Locate the cell with the specified text and output its (X, Y) center coordinate. 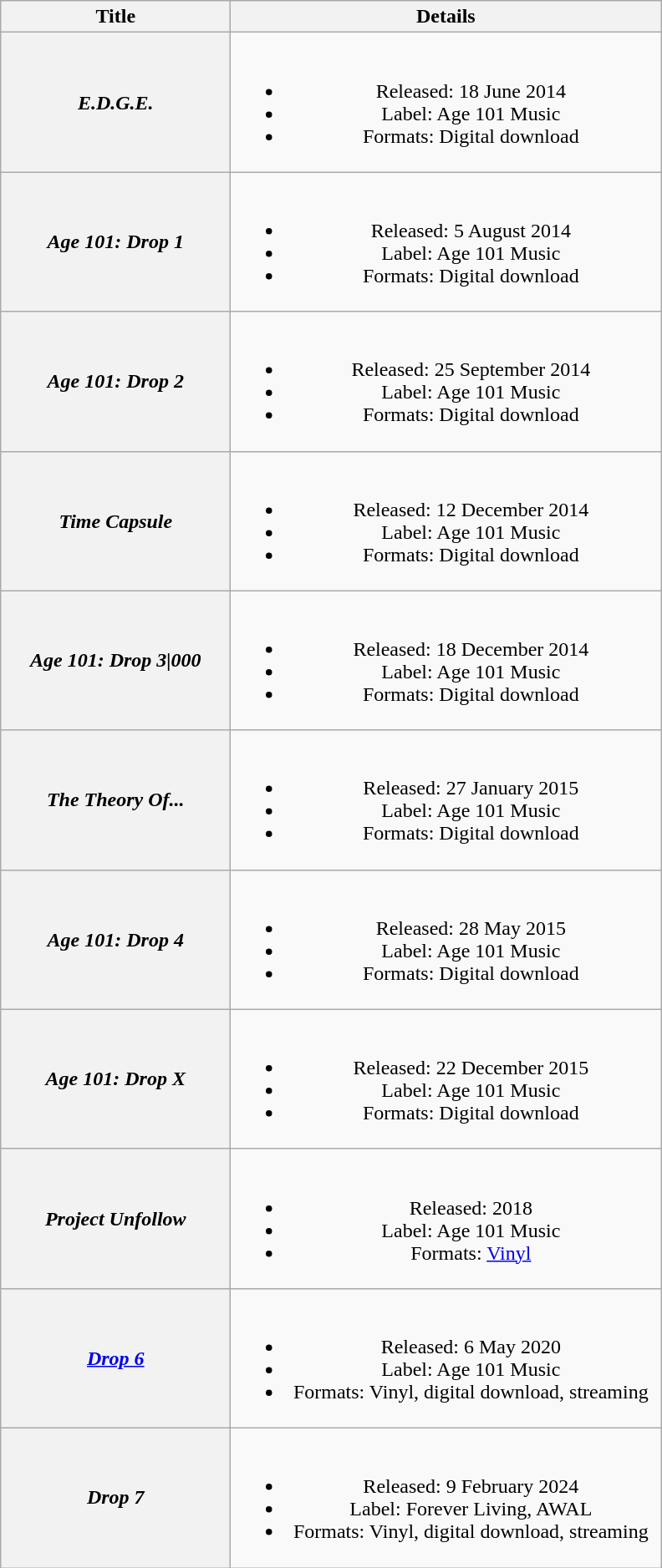
The Theory Of... (115, 800)
Details (446, 17)
Released: 22 December 2015Label: Age 101 MusicFormats: Digital download (446, 1079)
Time Capsule (115, 521)
Released: 9 February 2024Label: Forever Living, AWALFormats: Vinyl, digital download, streaming (446, 1497)
E.D.G.E. (115, 102)
Drop 6 (115, 1358)
Released: 18 June 2014Label: Age 101 MusicFormats: Digital download (446, 102)
Released: 25 September 2014Label: Age 101 MusicFormats: Digital download (446, 381)
Released: 5 August 2014Label: Age 101 MusicFormats: Digital download (446, 242)
Age 101: Drop 1 (115, 242)
Title (115, 17)
Released: 6 May 2020Label: Age 101 MusicFormats: Vinyl, digital download, streaming (446, 1358)
Drop 7 (115, 1497)
Age 101: Drop X (115, 1079)
Age 101: Drop 3|000 (115, 660)
Released: 2018Label: Age 101 MusicFormats: Vinyl (446, 1218)
Released: 18 December 2014Label: Age 101 MusicFormats: Digital download (446, 660)
Project Unfollow (115, 1218)
Released: 27 January 2015Label: Age 101 MusicFormats: Digital download (446, 800)
Released: 12 December 2014Label: Age 101 MusicFormats: Digital download (446, 521)
Age 101: Drop 2 (115, 381)
Age 101: Drop 4 (115, 939)
Released: 28 May 2015Label: Age 101 MusicFormats: Digital download (446, 939)
